Return the (X, Y) coordinate for the center point of the cell that contains the specified text.  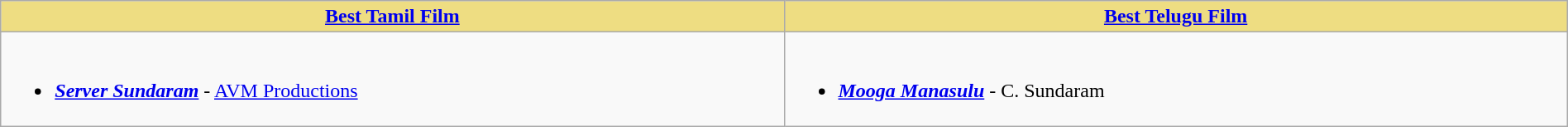
Mooga Manasulu - C. Sundaram (1176, 80)
Best Telugu Film (1176, 17)
Best Tamil Film (392, 17)
Server Sundaram - AVM Productions (392, 80)
